Return (x, y) of the center of cell containing provided text 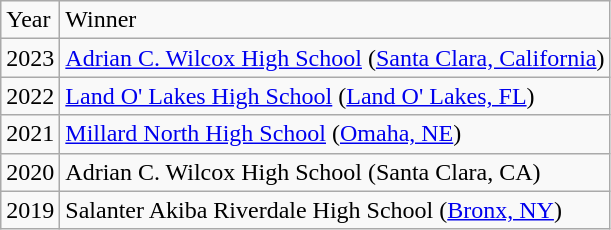
2020 (30, 172)
Adrian C. Wilcox High School (Santa Clara, California) (335, 58)
Winner (335, 20)
2023 (30, 58)
2022 (30, 96)
Land O' Lakes High School (Land O' Lakes, FL) (335, 96)
Salanter Akiba Riverdale High School (Bronx, NY) (335, 210)
Millard North High School (Omaha, NE) (335, 134)
2019 (30, 210)
Adrian C. Wilcox High School (Santa Clara, CA) (335, 172)
2021 (30, 134)
Year (30, 20)
